From the cell containing the given text, extract its center point as (x, y) coordinate. 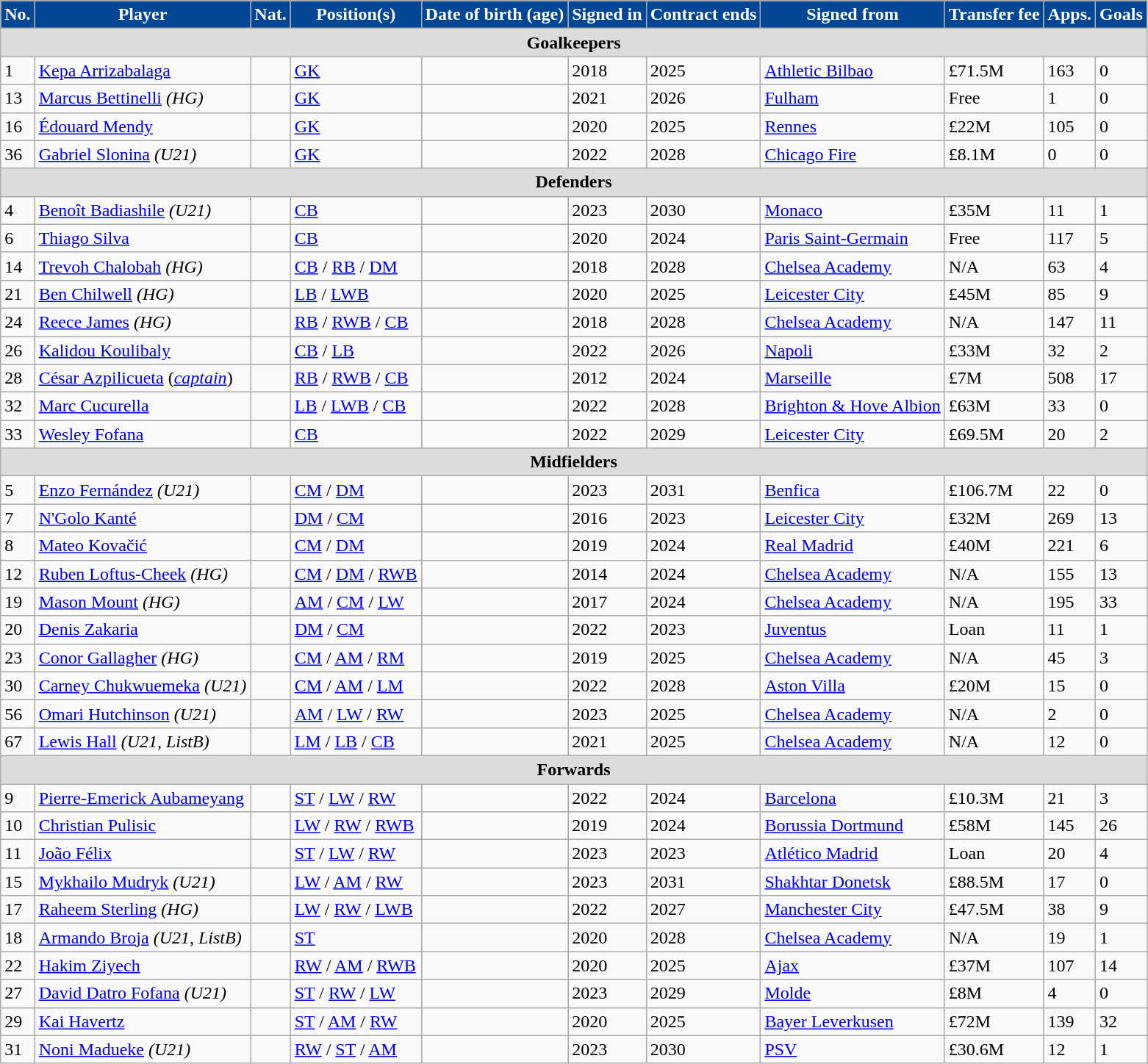
£20M (994, 686)
No. (18, 15)
LW / AM / RW (356, 882)
CM / AM / LM (356, 686)
£71.5M (994, 71)
Date of birth (age) (495, 15)
AM / LW / RW (356, 713)
Gabriel Slonina (U21) (143, 154)
147 (1069, 322)
Shakhtar Donetsk (853, 882)
LB / LWB / CB (356, 406)
Fulham (853, 98)
RW / AM / RWB (356, 966)
£47.5M (994, 910)
£7M (994, 378)
10 (18, 826)
Pierre-Emerick Aubameyang (143, 797)
31 (18, 1049)
Marcus Bettinelli (HG) (143, 98)
2012 (607, 378)
£32M (994, 518)
28 (18, 378)
£10.3M (994, 797)
105 (1069, 126)
Goals (1122, 15)
£30.6M (994, 1049)
Christian Pulisic (143, 826)
Borussia Dortmund (853, 826)
107 (1069, 966)
Marseille (853, 378)
Enzo Fernández (U21) (143, 490)
2017 (607, 602)
155 (1069, 574)
Ruben Loftus-Cheek (HG) (143, 574)
30 (18, 686)
£8M (994, 993)
Molde (853, 993)
508 (1069, 378)
Wesley Fofana (143, 434)
£88.5M (994, 882)
Napoli (853, 351)
£106.7M (994, 490)
Juventus (853, 630)
85 (1069, 294)
139 (1069, 1021)
27 (18, 993)
N'Golo Kanté (143, 518)
£58M (994, 826)
7 (18, 518)
269 (1069, 518)
£40M (994, 546)
Benfica (853, 490)
ST / RW / LW (356, 993)
Mason Mount (HG) (143, 602)
36 (18, 154)
Lewis Hall (U21, ListB) (143, 741)
Carney Chukwuemeka (U21) (143, 686)
56 (18, 713)
Kalidou Koulibaly (143, 351)
Reece James (HG) (143, 322)
Ben Chilwell (HG) (143, 294)
24 (18, 322)
João Félix (143, 854)
ST (356, 938)
16 (18, 126)
Brighton & Hove Albion (853, 406)
£8.1M (994, 154)
Chicago Fire (853, 154)
CB / RB / DM (356, 266)
Contract ends (703, 15)
Kai Havertz (143, 1021)
63 (1069, 266)
Denis Zakaria (143, 630)
Armando Broja (U21, ListB) (143, 938)
Forwards (574, 769)
38 (1069, 910)
145 (1069, 826)
221 (1069, 546)
117 (1069, 238)
Player (143, 15)
ST / AM / RW (356, 1021)
Mykhailo Mudryk (U21) (143, 882)
Aston Villa (853, 686)
Trevoh Chalobah (HG) (143, 266)
Benoît Badiashile (U21) (143, 210)
Bayer Leverkusen (853, 1021)
LM / LB / CB (356, 741)
Kepa Arrizabalaga (143, 71)
£69.5M (994, 434)
Position(s) (356, 15)
Goalkeepers (574, 43)
Édouard Mendy (143, 126)
£63M (994, 406)
Ajax (853, 966)
2014 (607, 574)
Nat. (270, 15)
163 (1069, 71)
67 (18, 741)
CB / LB (356, 351)
Omari Hutchinson (U21) (143, 713)
Manchester City (853, 910)
£22M (994, 126)
Athletic Bilbao (853, 71)
CM / DM / RWB (356, 574)
£37M (994, 966)
Noni Madueke (U21) (143, 1049)
Apps. (1069, 15)
Atlético Madrid (853, 854)
29 (18, 1021)
Barcelona (853, 797)
Signed in (607, 15)
Raheem Sterling (HG) (143, 910)
£33M (994, 351)
Mateo Kovačić (143, 546)
8 (18, 546)
RW / ST / AM (356, 1049)
LB / LWB (356, 294)
Thiago Silva (143, 238)
Signed from (853, 15)
Defenders (574, 182)
195 (1069, 602)
Conor Gallagher (HG) (143, 658)
PSV (853, 1049)
Marc Cucurella (143, 406)
2027 (703, 910)
Rennes (853, 126)
LW / RW / LWB (356, 910)
Transfer fee (994, 15)
CM / AM / RM (356, 658)
£35M (994, 210)
Monaco (853, 210)
£72M (994, 1021)
Real Madrid (853, 546)
LW / RW / RWB (356, 826)
Midfielders (574, 462)
César Azpilicueta (captain) (143, 378)
£45M (994, 294)
18 (18, 938)
David Datro Fofana (U21) (143, 993)
23 (18, 658)
Hakim Ziyech (143, 966)
2016 (607, 518)
45 (1069, 658)
Paris Saint-Germain (853, 238)
AM / CM / LW (356, 602)
